Scan for the cell matching the given text and deliver its (x, y) coordinate at center. 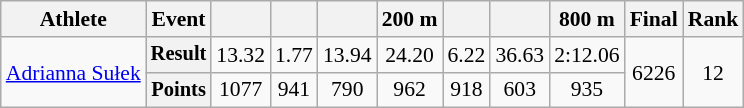
603 (520, 90)
6226 (654, 72)
13.94 (348, 55)
6.22 (466, 55)
Points (179, 90)
12 (714, 72)
800 m (586, 19)
790 (348, 90)
Athlete (74, 19)
Adrianna Sułek (74, 72)
13.32 (240, 55)
1.77 (294, 55)
Rank (714, 19)
941 (294, 90)
Result (179, 55)
Event (179, 19)
935 (586, 90)
Final (654, 19)
24.20 (410, 55)
200 m (410, 19)
36.63 (520, 55)
2:12.06 (586, 55)
918 (466, 90)
962 (410, 90)
1077 (240, 90)
